Extract the (X, Y) coordinate from the center of the cell holding the provided text.  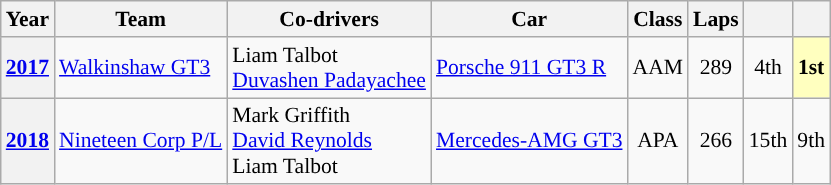
Co-drivers (329, 19)
Team (140, 19)
Porsche 911 GT3 R (530, 68)
266 (716, 142)
9th (811, 142)
2017 (28, 68)
1st (811, 68)
Laps (716, 19)
15th (768, 142)
AAM (658, 68)
Car (530, 19)
Year (28, 19)
Mercedes-AMG GT3 (530, 142)
Mark Griffith David Reynolds Liam Talbot (329, 142)
APA (658, 142)
4th (768, 68)
2018 (28, 142)
Nineteen Corp P/L (140, 142)
Liam Talbot Duvashen Padayachee (329, 68)
Walkinshaw GT3 (140, 68)
289 (716, 68)
Class (658, 19)
